Provide the [X, Y] coordinate of the cell's center where the given text is located.  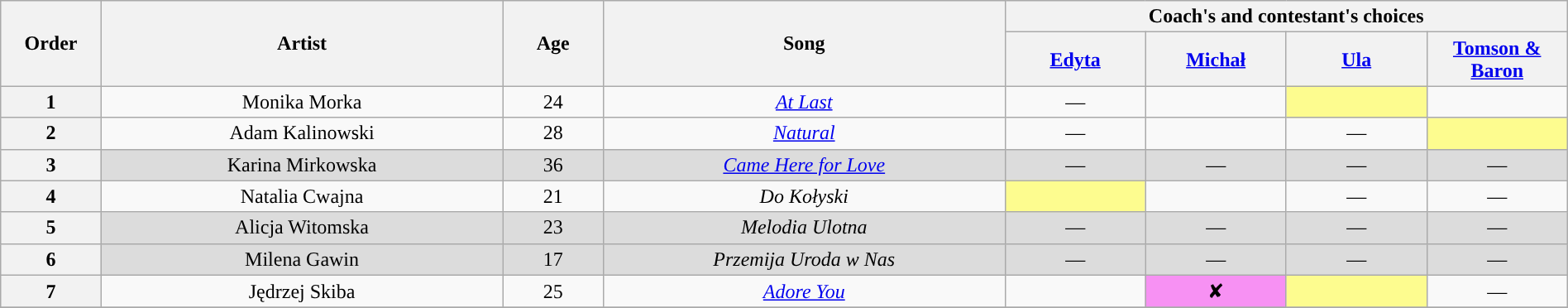
Jędrzej Skiba [302, 291]
Adam Kalinowski [302, 133]
Song [804, 43]
Edyta [1075, 60]
Age [552, 43]
Do Kołyski [804, 196]
Order [51, 43]
23 [552, 228]
Natalia Cwajna [302, 196]
✘ [1216, 291]
Coach's and contestant's choices [1286, 17]
Artist [302, 43]
24 [552, 102]
6 [51, 259]
Monika Morka [302, 102]
21 [552, 196]
2 [51, 133]
17 [552, 259]
25 [552, 291]
At Last [804, 102]
Michał [1216, 60]
Milena Gawin [302, 259]
36 [552, 165]
Tomson & Baron [1497, 60]
5 [51, 228]
4 [51, 196]
Przemija Uroda w Nas [804, 259]
28 [552, 133]
Karina Mirkowska [302, 165]
Adore You [804, 291]
Melodia Ulotna [804, 228]
1 [51, 102]
3 [51, 165]
Alicja Witomska [302, 228]
Natural [804, 133]
Came Here for Love [804, 165]
7 [51, 291]
Ula [1356, 60]
